Determine the [X, Y] coordinate at the center of the cell enclosing the given text.  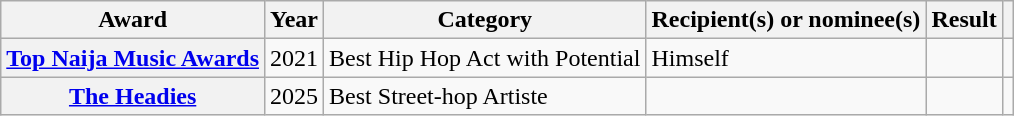
2025 [294, 96]
Category [485, 20]
Result [964, 20]
Recipient(s) or nominee(s) [786, 20]
Top Naija Music Awards [133, 58]
The Headies [133, 96]
Best Hip Hop Act with Potential [485, 58]
2021 [294, 58]
Year [294, 20]
Himself [786, 58]
Best Street-hop Artiste [485, 96]
Award [133, 20]
